Capture the cell that displays the provided text and extract its (X, Y) central coordinate. 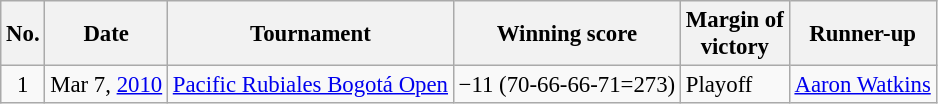
Winning score (566, 34)
1 (23, 85)
No. (23, 34)
Date (106, 34)
Mar 7, 2010 (106, 85)
Margin ofvictory (734, 34)
Playoff (734, 85)
Aaron Watkins (862, 85)
Tournament (310, 34)
−11 (70-66-66-71=273) (566, 85)
Pacific Rubiales Bogotá Open (310, 85)
Runner-up (862, 34)
